Identify which cell holds the provided text, then report its (X, Y) central coordinate. 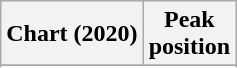
Peakposition (189, 34)
Chart (2020) (72, 34)
